Scan for the cell matching the given text and deliver its (X, Y) coordinate at center. 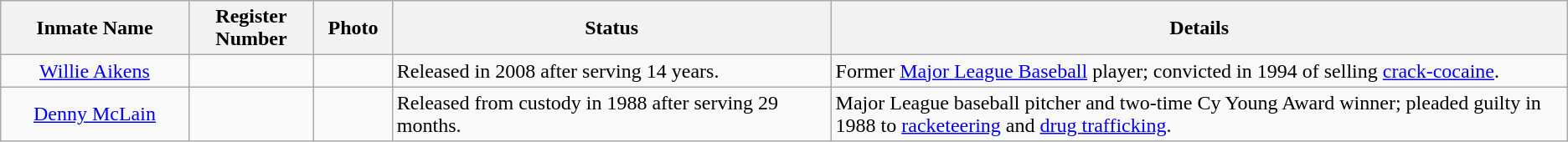
Photo (353, 28)
Status (611, 28)
Released from custody in 1988 after serving 29 months. (611, 114)
Released in 2008 after serving 14 years. (611, 71)
Inmate Name (95, 28)
Major League baseball pitcher and two-time Cy Young Award winner; pleaded guilty in 1988 to racketeering and drug trafficking. (1199, 114)
Former Major League Baseball player; convicted in 1994 of selling crack-cocaine. (1199, 71)
Willie Aikens (95, 71)
Register Number (251, 28)
Denny McLain (95, 114)
Details (1199, 28)
